Output the [x, y] coordinate of the center of the cell containing the given text.  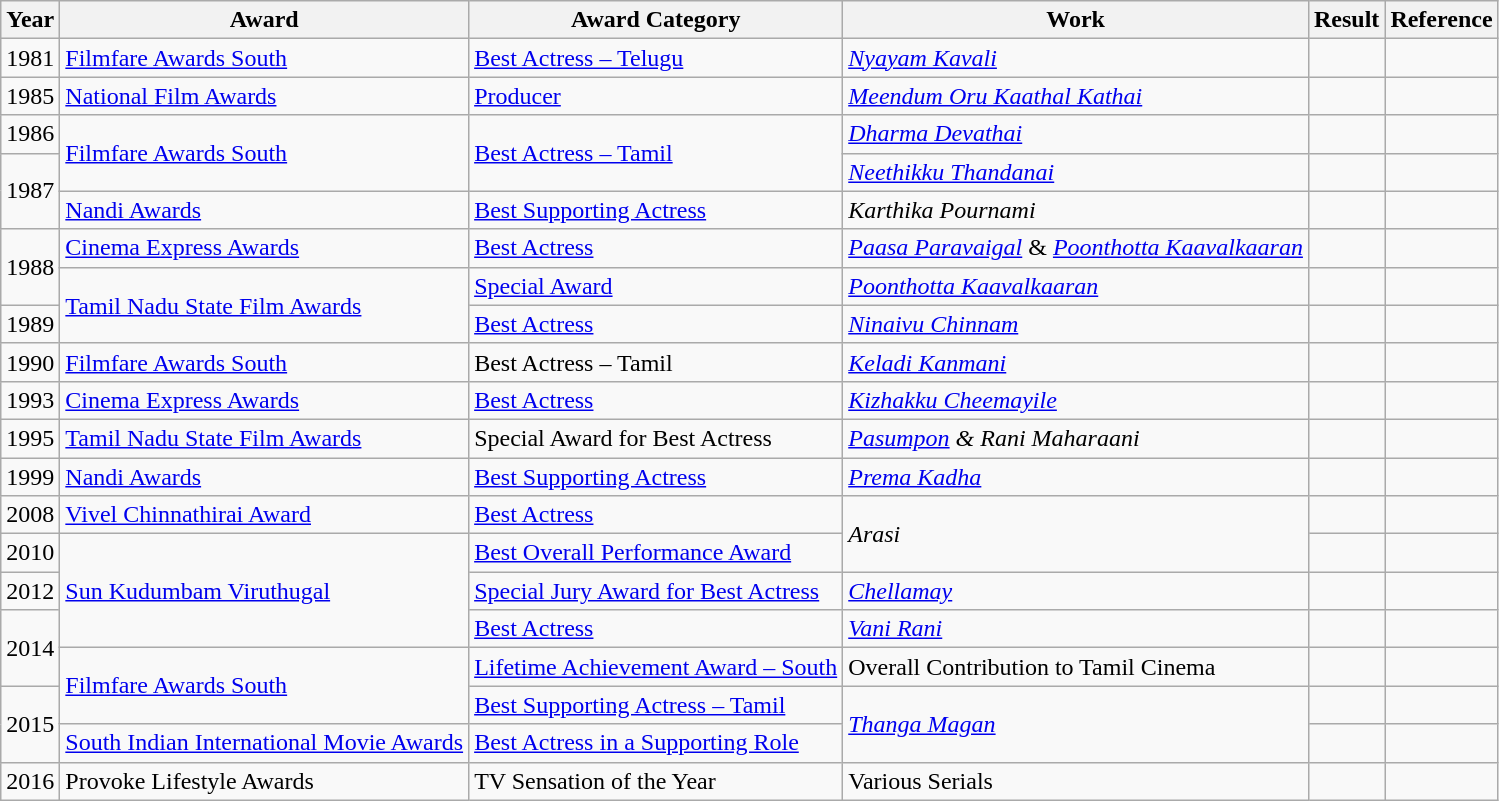
Sun Kudumbam Viruthugal [264, 591]
Keladi Kanmani [1076, 362]
Overall Contribution to Tamil Cinema [1076, 667]
Nyayam Kavali [1076, 58]
Meendum Oru Kaathal Kathai [1076, 96]
National Film Awards [264, 96]
Chellamay [1076, 591]
Best Supporting Actress – Tamil [656, 705]
Special Award [656, 286]
Vivel Chinnathirai Award [264, 515]
1988 [30, 267]
1993 [30, 400]
Work [1076, 20]
1989 [30, 324]
Arasi [1076, 534]
Best Actress – Telugu [656, 58]
Year [30, 20]
Karthika Pournami [1076, 210]
2016 [30, 781]
Special Jury Award for Best Actress [656, 591]
South Indian International Movie Awards [264, 743]
1999 [30, 477]
1995 [30, 438]
Paasa Paravaigal & Poonthotta Kaavalkaaran [1076, 248]
2012 [30, 591]
Producer [656, 96]
Prema Kadha [1076, 477]
1986 [30, 134]
2015 [30, 724]
Best Overall Performance Award [656, 553]
Various Serials [1076, 781]
Best Actress in a Supporting Role [656, 743]
Provoke Lifestyle Awards [264, 781]
Neethikku Thandanai [1076, 172]
Pasumpon & Rani Maharaani [1076, 438]
2014 [30, 648]
Lifetime Achievement Award – South [656, 667]
Kizhakku Cheemayile [1076, 400]
1985 [30, 96]
Dharma Devathai [1076, 134]
Award Category [656, 20]
Result [1346, 20]
2008 [30, 515]
1981 [30, 58]
Thanga Magan [1076, 724]
Reference [1442, 20]
Vani Rani [1076, 629]
2010 [30, 553]
Special Award for Best Actress [656, 438]
Poonthotta Kaavalkaaran [1076, 286]
1990 [30, 362]
TV Sensation of the Year [656, 781]
1987 [30, 191]
Award [264, 20]
Ninaivu Chinnam [1076, 324]
